Provide the (x, y) coordinate of the cell's center where the given text is located.  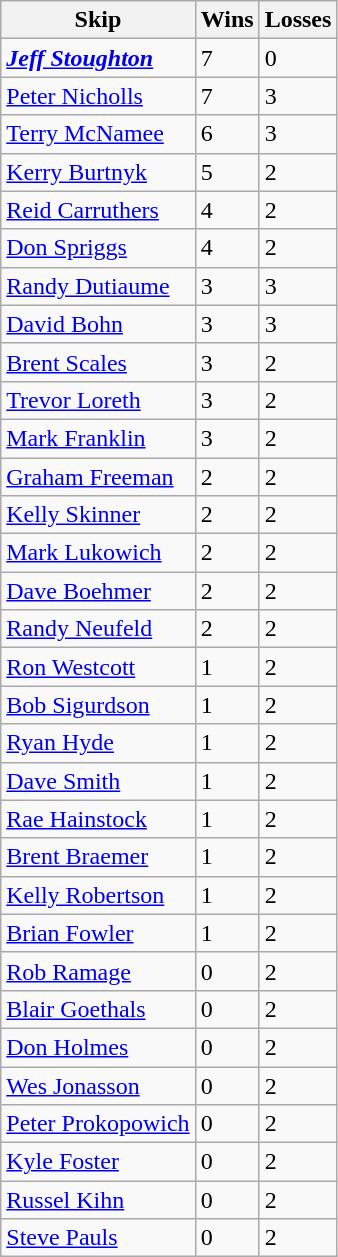
Kerry Burtnyk (98, 172)
Steve Pauls (98, 1238)
Losses (298, 20)
Jeff Stoughton (98, 58)
Blair Goethals (98, 1009)
Brent Braemer (98, 857)
Rae Hainstock (98, 819)
Peter Nicholls (98, 96)
Kelly Robertson (98, 895)
Wins (227, 20)
Dave Smith (98, 781)
Randy Neufeld (98, 629)
Brent Scales (98, 362)
Skip (98, 20)
Kelly Skinner (98, 515)
Ron Westcott (98, 667)
Terry McNamee (98, 134)
Bob Sigurdson (98, 705)
Graham Freeman (98, 477)
6 (227, 134)
Mark Lukowich (98, 553)
Don Holmes (98, 1047)
Trevor Loreth (98, 400)
Reid Carruthers (98, 210)
Brian Fowler (98, 933)
Randy Dutiaume (98, 286)
Kyle Foster (98, 1162)
Peter Prokopowich (98, 1124)
Ryan Hyde (98, 743)
David Bohn (98, 324)
5 (227, 172)
Dave Boehmer (98, 591)
Russel Kihn (98, 1200)
Mark Franklin (98, 438)
Rob Ramage (98, 971)
Wes Jonasson (98, 1085)
Don Spriggs (98, 248)
